Return (X, Y) of the center of cell containing provided text 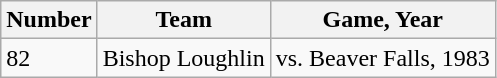
Bishop Loughlin (184, 58)
Team (184, 20)
Game, Year (382, 20)
Number (49, 20)
vs. Beaver Falls, 1983 (382, 58)
82 (49, 58)
